Output the [X, Y] coordinate of the center of the cell containing the given text.  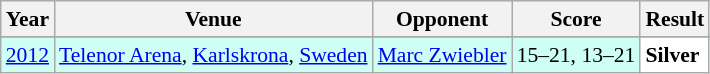
Score [576, 19]
Opponent [442, 19]
Result [674, 19]
15–21, 13–21 [576, 55]
Silver [674, 55]
Telenor Arena, Karlskrona, Sweden [214, 55]
Venue [214, 19]
Marc Zwiebler [442, 55]
2012 [28, 55]
Year [28, 19]
